Find where the given text appears and provide that cell's center as (x, y) coordinate. 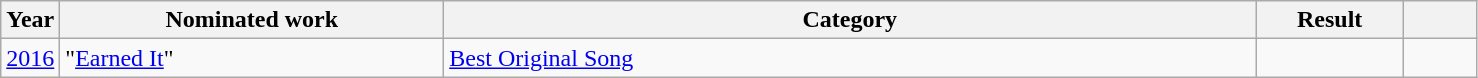
"Earned It" (252, 58)
Result (1330, 20)
Best Original Song (850, 58)
Nominated work (252, 20)
Year (30, 20)
Category (850, 20)
2016 (30, 58)
